Output the (x, y) coordinate of the center of the cell containing the given text.  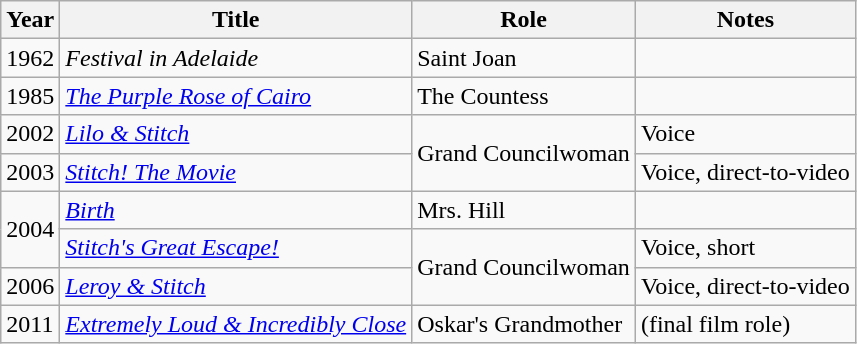
Leroy & Stitch (236, 286)
Lilo & Stitch (236, 134)
1985 (30, 96)
Year (30, 20)
Mrs. Hill (524, 210)
Role (524, 20)
2002 (30, 134)
Festival in Adelaide (236, 58)
Saint Joan (524, 58)
Voice, short (745, 248)
2006 (30, 286)
1962 (30, 58)
Voice (745, 134)
The Purple Rose of Cairo (236, 96)
Title (236, 20)
Oskar's Grandmother (524, 324)
2003 (30, 172)
(final film role) (745, 324)
2004 (30, 229)
Stitch! The Movie (236, 172)
Extremely Loud & Incredibly Close (236, 324)
2011 (30, 324)
Birth (236, 210)
Notes (745, 20)
Stitch's Great Escape! (236, 248)
The Countess (524, 96)
